Capture the cell that displays the provided text and extract its [X, Y] central coordinate. 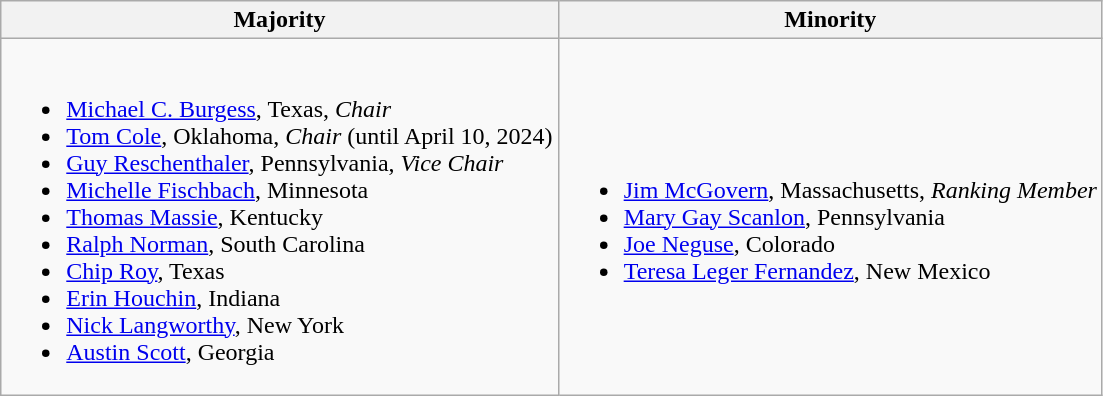
Minority [830, 20]
Jim McGovern, Massachusetts, Ranking MemberMary Gay Scanlon, PennsylvaniaJoe Neguse, ColoradoTeresa Leger Fernandez, New Mexico [830, 217]
Majority [280, 20]
